Return the [X, Y] coordinate for the center point of the cell that contains the specified text.  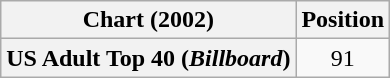
91 [343, 58]
Position [343, 20]
Chart (2002) [148, 20]
US Adult Top 40 (Billboard) [148, 58]
